Scan for the cell matching the given text and deliver its (X, Y) coordinate at center. 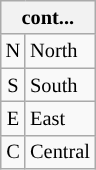
Central (60, 152)
East (60, 118)
C (13, 152)
South (60, 85)
N (13, 51)
E (13, 118)
S (13, 85)
cont... (48, 17)
North (60, 51)
